Return the [X, Y] coordinate for the center point of the cell that contains the specified text.  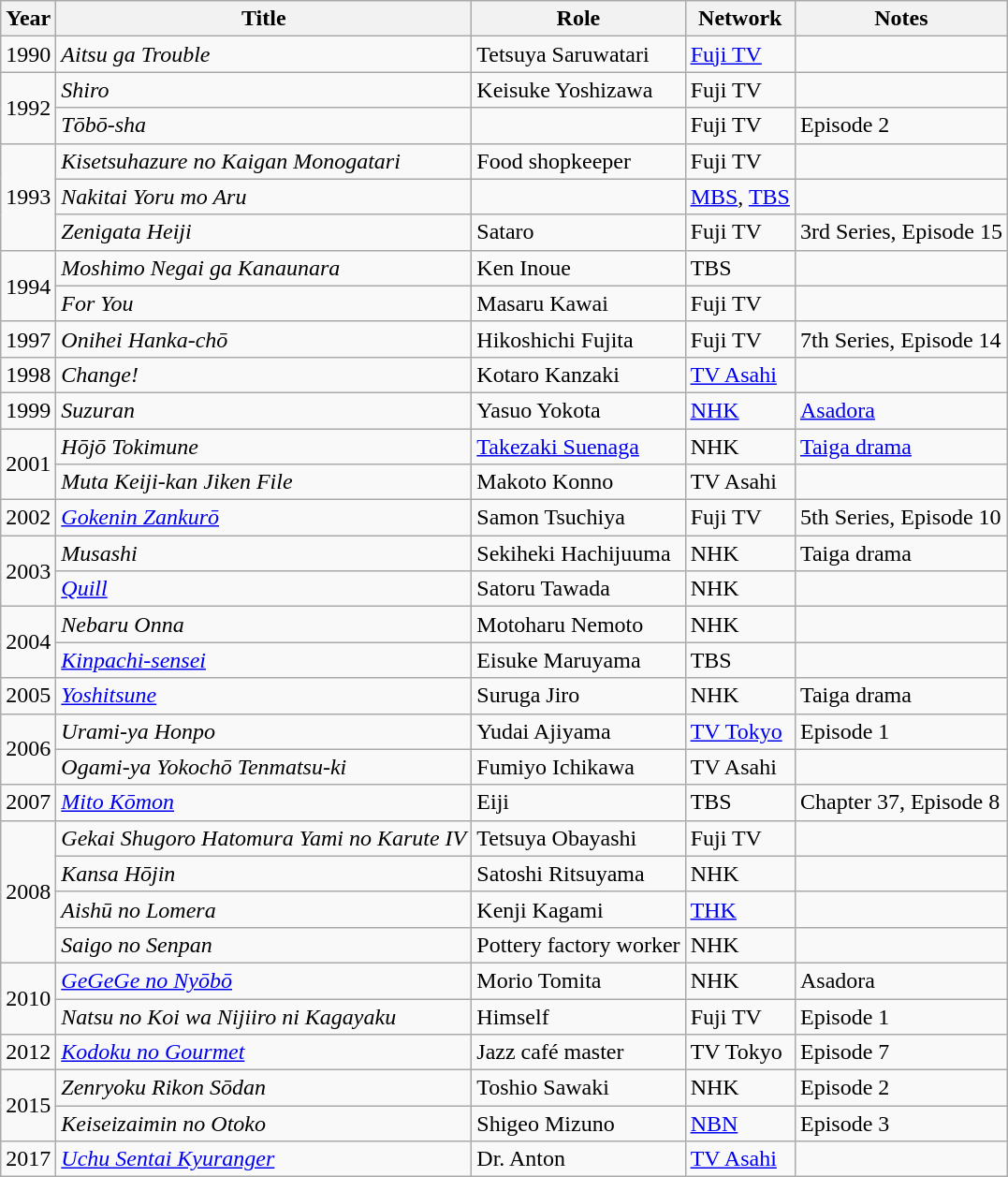
2001 [28, 464]
2010 [28, 998]
Ken Inoue [578, 268]
Satoru Tawada [578, 589]
1997 [28, 339]
2008 [28, 891]
Episode 3 [900, 1124]
Jazz café master [578, 1052]
Quill [264, 589]
Makoto Konno [578, 482]
Samon Tsuchiya [578, 518]
2004 [28, 642]
Tōbō-sha [264, 125]
3rd Series, Episode 15 [900, 232]
Sataro [578, 232]
Toshio Sawaki [578, 1088]
Kisetsuhazure no Kaigan Monogatari [264, 161]
Mito Kōmon [264, 802]
Pottery factory worker [578, 945]
For You [264, 303]
1990 [28, 54]
Suruga Jiro [578, 696]
2007 [28, 802]
Natsu no Koi wa Nijiiro ni Kagayaku [264, 1016]
Keiseizaimin no Otoko [264, 1124]
MBS, TBS [739, 197]
Tetsuya Saruwatari [578, 54]
5th Series, Episode 10 [900, 518]
Tetsuya Obayashi [578, 838]
Network [739, 19]
Eiji [578, 802]
2005 [28, 696]
Keisuke Yoshizawa [578, 90]
Kodoku no Gourmet [264, 1052]
2015 [28, 1106]
Aishū no Lomera [264, 909]
Change! [264, 375]
Uchu Sentai Kyuranger [264, 1159]
Muta Keiji-kan Jiken File [264, 482]
Fumiyo Ichikawa [578, 767]
Suzuran [264, 410]
Masaru Kawai [578, 303]
Saigo no Senpan [264, 945]
Morio Tomita [578, 980]
Onihei Hanka-chō [264, 339]
1998 [28, 375]
Urami-ya Honpo [264, 731]
Notes [900, 19]
Kansa Hōjin [264, 874]
GeGeGe no Nyōbō [264, 980]
Kinpachi-sensei [264, 660]
2017 [28, 1159]
Yudai Ajiyama [578, 731]
Food shopkeeper [578, 161]
1993 [28, 197]
Yasuo Yokota [578, 410]
Shigeo Mizuno [578, 1124]
Moshimo Negai ga Kanaunara [264, 268]
Episode 7 [900, 1052]
Sekiheki Hachijuuma [578, 553]
Satoshi Ritsuyama [578, 874]
THK [739, 909]
Himself [578, 1016]
2002 [28, 518]
Zenigata Heiji [264, 232]
NBN [739, 1124]
Ogami-ya Yokochō Tenmatsu-ki [264, 767]
Kenji Kagami [578, 909]
2006 [28, 749]
Aitsu ga Trouble [264, 54]
1999 [28, 410]
Hōjō Tokimune [264, 447]
7th Series, Episode 14 [900, 339]
1992 [28, 108]
Kotaro Kanzaki [578, 375]
Gekai Shugoro Hatomura Yami no Karute IV [264, 838]
Takezaki Suenaga [578, 447]
Eisuke Maruyama [578, 660]
2012 [28, 1052]
Year [28, 19]
Dr. Anton [578, 1159]
Role [578, 19]
Chapter 37, Episode 8 [900, 802]
Yoshitsune [264, 696]
Nakitai Yoru mo Aru [264, 197]
Musashi [264, 553]
Shiro [264, 90]
Zenryoku Rikon Sōdan [264, 1088]
Hikoshichi Fujita [578, 339]
Gokenin Zankurō [264, 518]
Nebaru Onna [264, 625]
Title [264, 19]
1994 [28, 286]
Motoharu Nemoto [578, 625]
2003 [28, 571]
